For the text-containing cell, return its midpoint in [x, y] coordinate format. 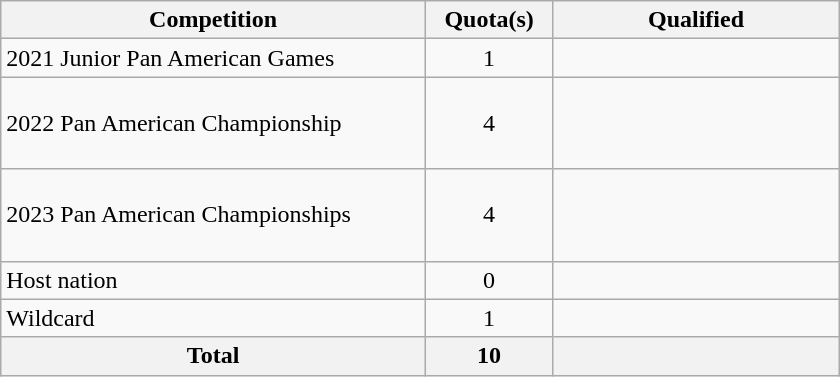
Total [214, 356]
0 [488, 280]
10 [488, 356]
Competition [214, 20]
Wildcard [214, 318]
Quota(s) [488, 20]
Host nation [214, 280]
2023 Pan American Championships [214, 215]
2022 Pan American Championship [214, 123]
Qualified [696, 20]
2021 Junior Pan American Games [214, 58]
